Pinpoint the cell where the given text exists, returning its [x, y] midpoint coordinate. 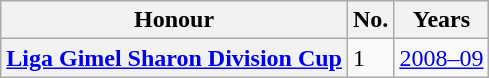
Years [442, 20]
2008–09 [442, 58]
Honour [174, 20]
No. [370, 20]
1 [370, 58]
Liga Gimel Sharon Division Cup [174, 58]
